Determine the [X, Y] coordinate at the center of the cell enclosing the given text.  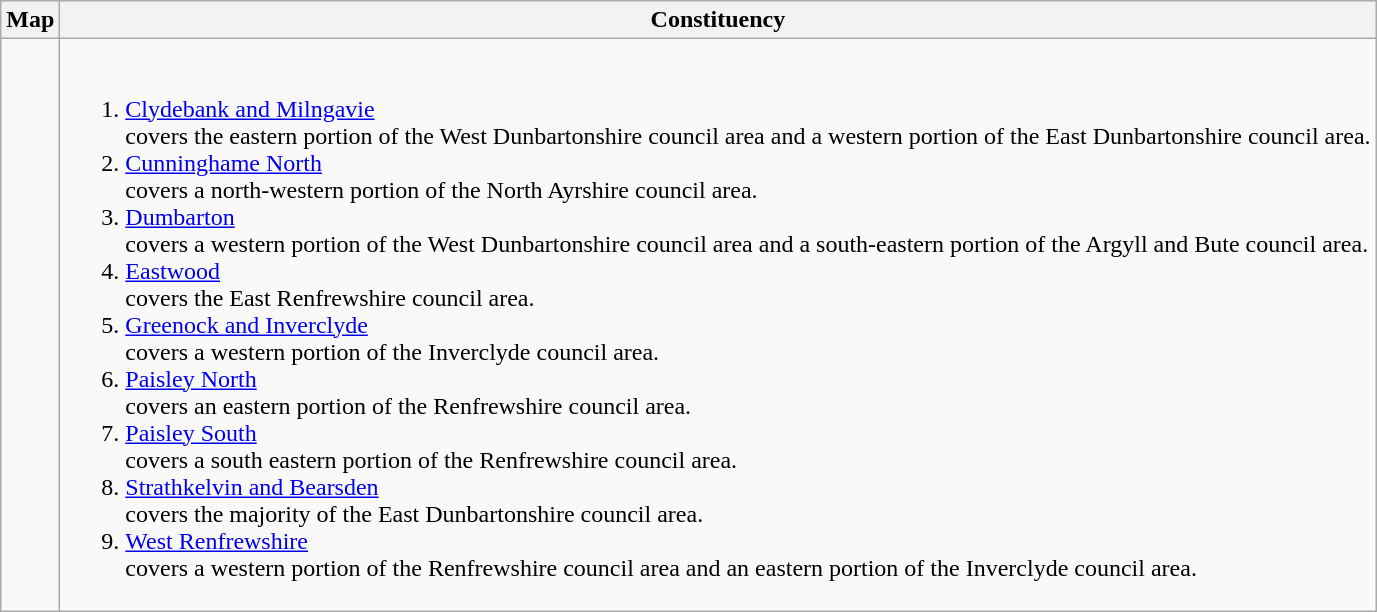
Constituency [718, 20]
Map [30, 20]
